Search for the cell housing the specified text and yield its [x, y] center coordinate. 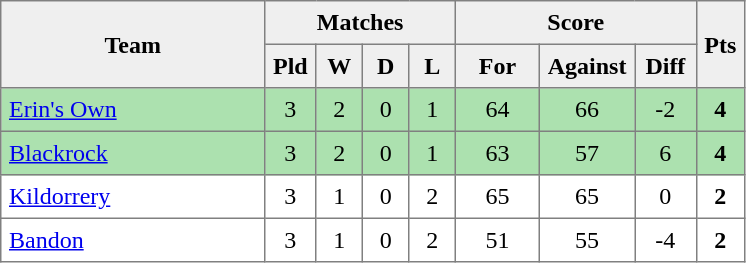
Against [586, 66]
-2 [666, 110]
Kildorrery [133, 197]
Erin's Own [133, 110]
For [497, 66]
L [432, 66]
-4 [666, 240]
Bandon [133, 240]
W [339, 66]
Blackrock [133, 153]
D [385, 66]
Pts [720, 44]
Matches [360, 23]
55 [586, 240]
Team [133, 44]
Pld [290, 66]
Diff [666, 66]
Score [576, 23]
57 [586, 153]
51 [497, 240]
64 [497, 110]
63 [497, 153]
66 [586, 110]
6 [666, 153]
